Extract the [x, y] coordinate from the center of the cell holding the provided text.  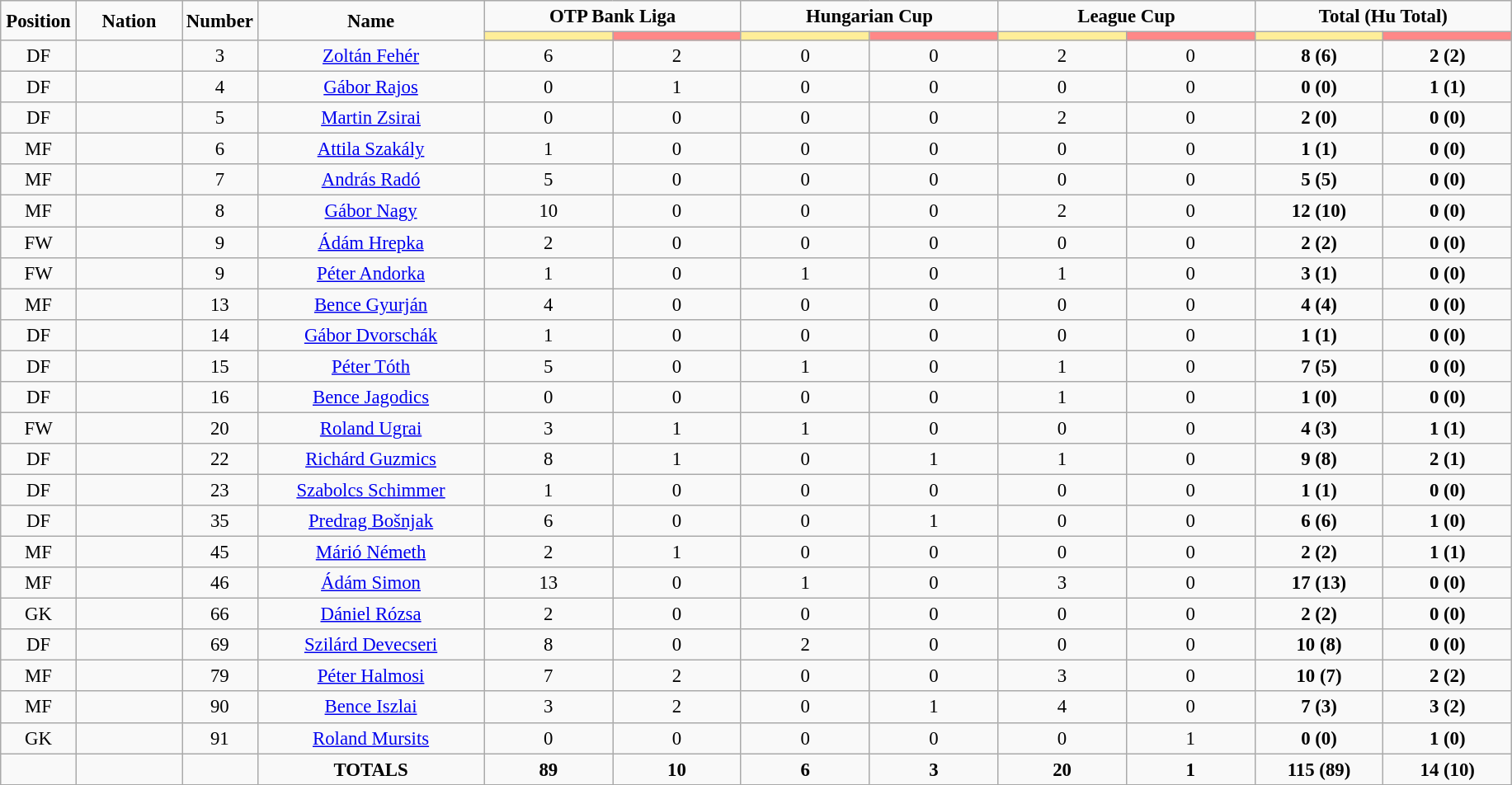
22 [220, 459]
Roland Mursits [371, 738]
17 (13) [1319, 583]
4 (3) [1319, 428]
Bence Iszlai [371, 707]
Nation [129, 21]
Péter Andorka [371, 273]
Total (Hu Total) [1383, 16]
TOTALS [371, 769]
10 (8) [1319, 645]
Richárd Guzmics [371, 459]
Position [39, 21]
10 (7) [1319, 676]
Szilárd Devecseri [371, 645]
8 (6) [1319, 56]
Predrag Bošnjak [371, 521]
Ádám Hrepka [371, 242]
Hungarian Cup [869, 16]
Bence Gyurján [371, 304]
89 [549, 769]
15 [220, 366]
12 (10) [1319, 211]
90 [220, 707]
2 (0) [1319, 118]
7 (3) [1319, 707]
Number [220, 21]
4 (4) [1319, 304]
Attila Szakály [371, 149]
Márió Németh [371, 552]
Gábor Dvorschák [371, 335]
3 (1) [1319, 273]
7 (5) [1319, 366]
Gábor Nagy [371, 211]
Dániel Rózsa [371, 614]
16 [220, 397]
91 [220, 738]
OTP Bank Liga [612, 16]
45 [220, 552]
69 [220, 645]
Zoltán Fehér [371, 56]
46 [220, 583]
14 [220, 335]
Ádám Simon [371, 583]
35 [220, 521]
Szabolcs Schimmer [371, 490]
Péter Halmosi [371, 676]
3 (2) [1448, 707]
Name [371, 21]
79 [220, 676]
League Cup [1127, 16]
6 (6) [1319, 521]
9 (8) [1319, 459]
András Radó [371, 181]
Péter Tóth [371, 366]
115 (89) [1319, 769]
5 (5) [1319, 181]
23 [220, 490]
Martin Zsirai [371, 118]
Roland Ugrai [371, 428]
Gábor Rajos [371, 87]
2 (1) [1448, 459]
14 (10) [1448, 769]
66 [220, 614]
Bence Jagodics [371, 397]
